Locate the cell with the specified text and output its [x, y] center coordinate. 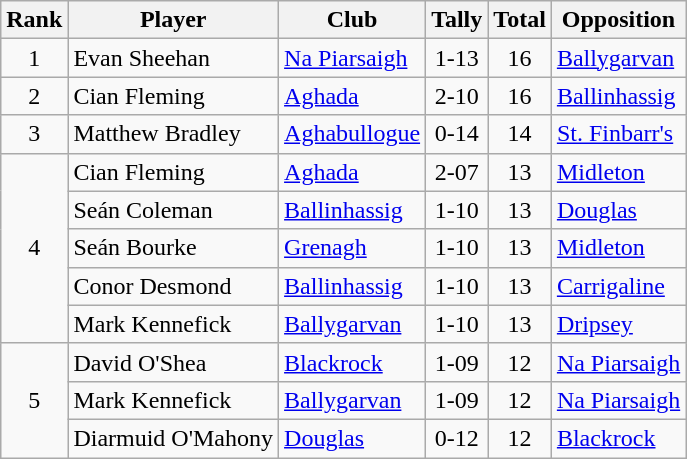
4 [34, 248]
David O'Shea [174, 362]
Evan Sheehan [174, 58]
Club [352, 20]
Tally [457, 20]
Dripsey [618, 324]
1 [34, 58]
Total [520, 20]
Grenagh [352, 248]
0-14 [457, 134]
Carrigaline [618, 286]
Rank [34, 20]
Conor Desmond [174, 286]
5 [34, 400]
Player [174, 20]
2-10 [457, 96]
Seán Bourke [174, 248]
Diarmuid O'Mahony [174, 438]
3 [34, 134]
Matthew Bradley [174, 134]
2-07 [457, 172]
Seán Coleman [174, 210]
St. Finbarr's [618, 134]
Opposition [618, 20]
1-13 [457, 58]
14 [520, 134]
0-12 [457, 438]
2 [34, 96]
Aghabullogue [352, 134]
